Provide the [X, Y] coordinate of the cell's center where the given text is located.  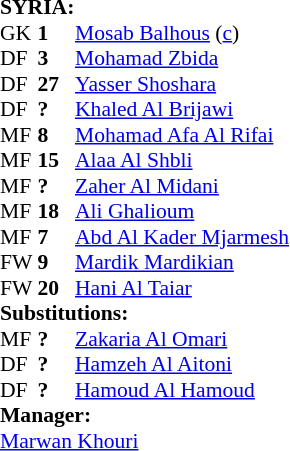
7 [57, 237]
3 [57, 59]
Mohamad Zbida [182, 59]
Hamzeh Al Aitoni [182, 365]
Mardik Mardikian [182, 263]
Mohamad Afa Al Rifai [182, 135]
Khaled Al Brijawi [182, 109]
Abd Al Kader Mjarmesh [182, 237]
18 [57, 211]
Manager: [144, 415]
9 [57, 263]
Yasser Shoshara [182, 84]
Hani Al Taiar [182, 288]
15 [57, 161]
Alaa Al Shbli [182, 161]
Substitutions: [144, 313]
Ali Ghalioum [182, 211]
27 [57, 84]
Zakaria Al Omari [182, 339]
Mosab Balhous (c) [182, 33]
Zaher Al Midani [182, 186]
Hamoud Al Hamoud [182, 390]
20 [57, 288]
GK [19, 33]
1 [57, 33]
8 [57, 135]
